From the cell containing the given text, extract its center point as [x, y] coordinate. 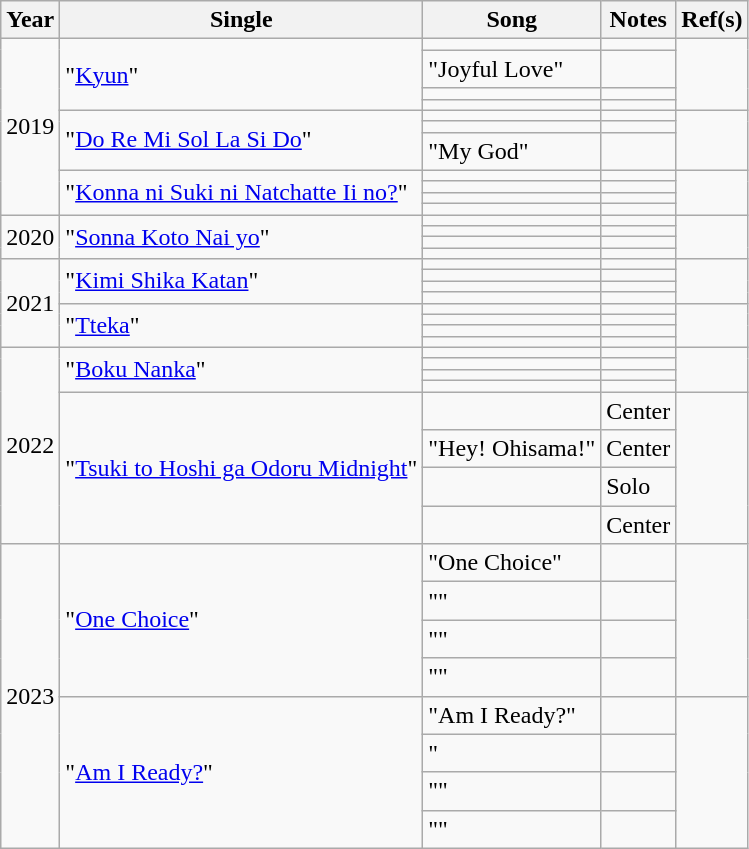
"Konna ni Suki ni Natchatte Ii no?" [242, 192]
2023 [30, 696]
"Boku Nanka" [242, 369]
"Kimi Shika Katan" [242, 281]
Single [242, 20]
"Hey! Ohisama!" [512, 449]
2019 [30, 127]
" [512, 753]
2021 [30, 303]
"Do Re Mi Sol La Si Do" [242, 140]
Year [30, 20]
2022 [30, 445]
"Tteka" [242, 325]
"My God" [512, 151]
"Sonna Koto Nai yo" [242, 236]
"Joyful Love" [512, 69]
Solo [638, 487]
"Tsuki to Hoshi ga Odoru Midnight" [242, 468]
Song [512, 20]
Ref(s) [712, 20]
"Kyun" [242, 74]
2020 [30, 236]
Notes [638, 20]
